Return (X, Y) of the center of cell containing provided text 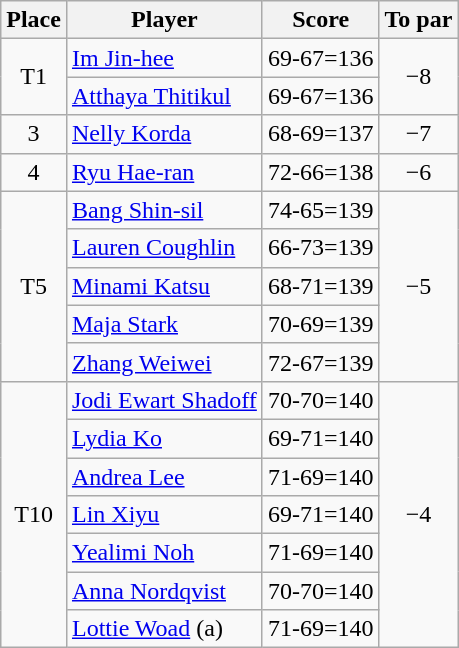
Minami Katsu (164, 286)
Andrea Lee (164, 477)
−8 (418, 77)
Player (164, 20)
70-69=139 (320, 324)
72-66=138 (320, 172)
Ryu Hae-ran (164, 172)
−4 (418, 514)
T10 (34, 514)
−6 (418, 172)
Place (34, 20)
Im Jin-hee (164, 58)
74-65=139 (320, 210)
Anna Nordqvist (164, 591)
4 (34, 172)
Lauren Coughlin (164, 248)
66-73=139 (320, 248)
Jodi Ewart Shadoff (164, 400)
Nelly Korda (164, 134)
−5 (418, 286)
T5 (34, 286)
Score (320, 20)
72-67=139 (320, 362)
−7 (418, 134)
To par (418, 20)
Yealimi Noh (164, 553)
Lin Xiyu (164, 515)
68-69=137 (320, 134)
Lottie Woad (a) (164, 629)
3 (34, 134)
68-71=139 (320, 286)
Bang Shin-sil (164, 210)
Atthaya Thitikul (164, 96)
Zhang Weiwei (164, 362)
Maja Stark (164, 324)
T1 (34, 77)
Lydia Ko (164, 438)
